For the text-containing cell, return its midpoint in (X, Y) coordinate format. 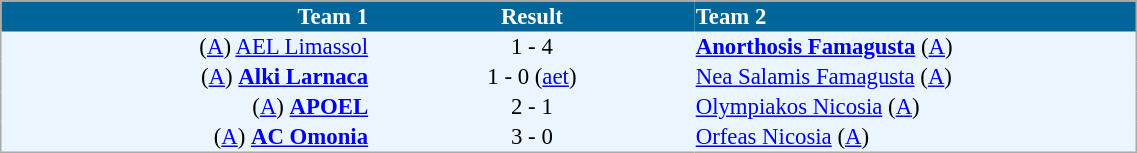
Team 1 (186, 16)
(A) AC Omonia (186, 137)
Team 2 (916, 16)
Result (532, 16)
1 - 0 (aet) (532, 77)
(A) AEL Limassol (186, 47)
(A) APOEL (186, 107)
1 - 4 (532, 47)
2 - 1 (532, 107)
Nea Salamis Famagusta (A) (916, 77)
3 - 0 (532, 137)
Orfeas Nicosia (A) (916, 137)
Anorthosis Famagusta (A) (916, 47)
(A) Alki Larnaca (186, 77)
Olympiakos Nicosia (A) (916, 107)
